Find where the given text appears and provide that cell's center as [X, Y] coordinate. 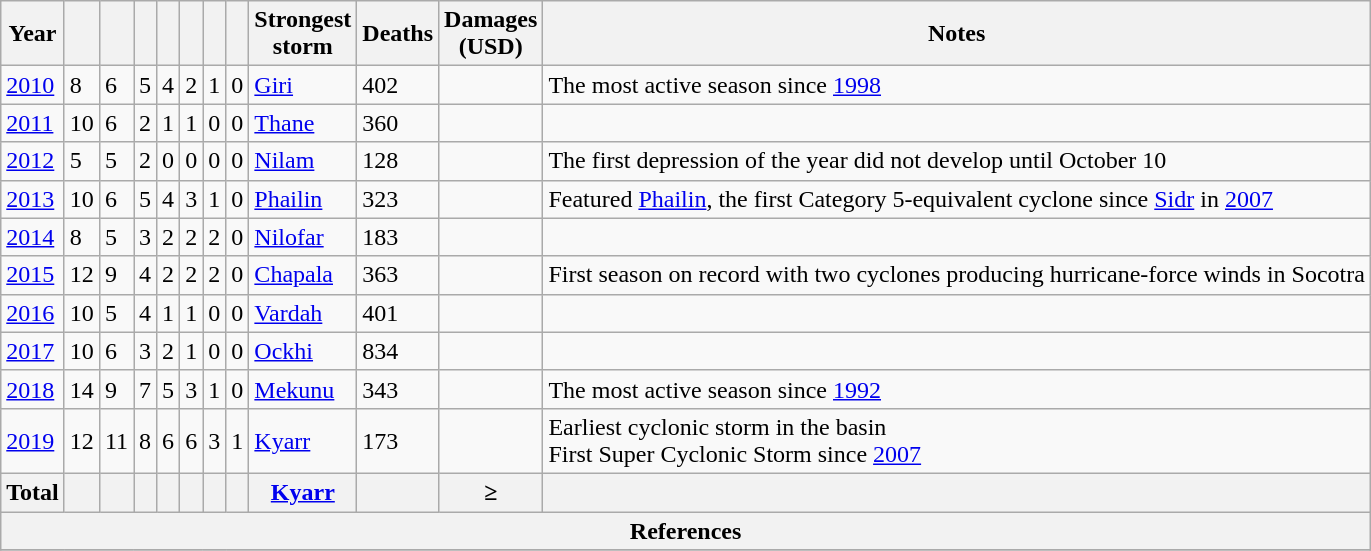
Strongeststorm [303, 34]
2011 [33, 123]
2018 [33, 389]
2017 [33, 351]
183 [398, 237]
173 [398, 440]
11 [116, 440]
363 [398, 275]
Giri [303, 85]
≥ [491, 492]
343 [398, 389]
2010 [33, 85]
First season on record with two cyclones producing hurricane-force winds in Socotra [957, 275]
360 [398, 123]
2012 [33, 161]
834 [398, 351]
Deaths [398, 34]
Mekunu [303, 389]
14 [82, 389]
2014 [33, 237]
The most active season since 1998 [957, 85]
Nilofar [303, 237]
Featured Phailin, the first Category 5-equivalent cyclone since Sidr in 2007 [957, 199]
References [686, 531]
Damages(USD) [491, 34]
2016 [33, 313]
Notes [957, 34]
Vardah [303, 313]
2015 [33, 275]
Chapala [303, 275]
The most active season since 1992 [957, 389]
323 [398, 199]
Nilam [303, 161]
2013 [33, 199]
401 [398, 313]
402 [398, 85]
7 [146, 389]
The first depression of the year did not develop until October 10 [957, 161]
Year [33, 34]
Earliest cyclonic storm in the basinFirst Super Cyclonic Storm since 2007 [957, 440]
Ockhi [303, 351]
Total [33, 492]
128 [398, 161]
2019 [33, 440]
Phailin [303, 199]
Thane [303, 123]
